Return the [X, Y] coordinate for the center point of the cell that contains the specified text.  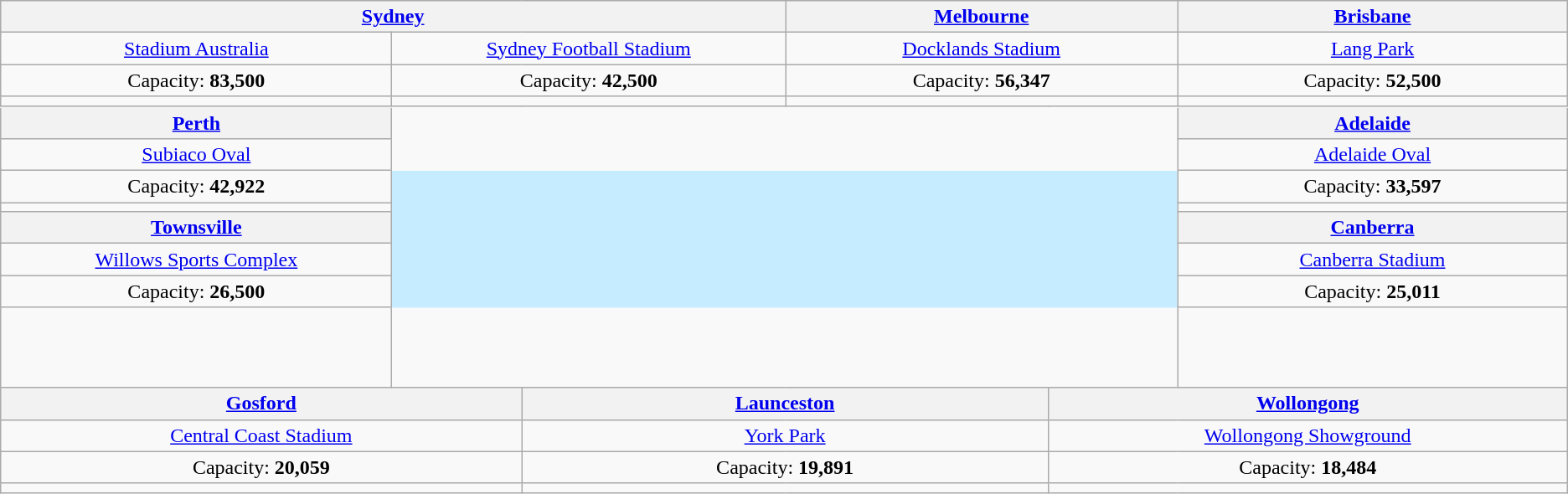
Capacity: 42,500 [589, 80]
Capacity: 20,059 [261, 467]
Canberra Stadium [1372, 260]
Adelaide [1372, 123]
Perth [196, 123]
Sydney [394, 17]
Lang Park [1372, 49]
Capacity: 56,347 [982, 80]
Brisbane [1372, 17]
Capacity: 33,597 [1372, 187]
Central Coast Stadium [261, 435]
Subiaco Oval [196, 155]
Launceston [785, 404]
Canberra [1372, 228]
Docklands Stadium [982, 49]
Adelaide Oval [1372, 155]
York Park [785, 435]
Capacity: 19,891 [785, 467]
Capacity: 26,500 [196, 291]
Capacity: 42,922 [196, 187]
Capacity: 25,011 [1372, 291]
Stadium Australia [196, 49]
Sydney Football Stadium [589, 49]
Wollongong Showground [1308, 435]
Capacity: 18,484 [1308, 467]
Wollongong [1308, 404]
Capacity: 52,500 [1372, 80]
Willows Sports Complex [196, 260]
Townsville [196, 228]
Capacity: 83,500 [196, 80]
Gosford [261, 404]
Melbourne [982, 17]
